Capture the cell that displays the provided text and extract its (X, Y) central coordinate. 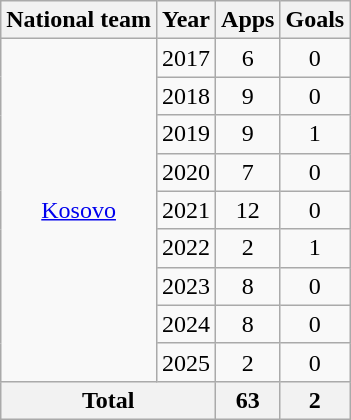
Kosovo (79, 210)
7 (248, 172)
Apps (248, 20)
2022 (186, 248)
2017 (186, 58)
2024 (186, 324)
2020 (186, 172)
Goals (315, 20)
63 (248, 400)
Total (108, 400)
6 (248, 58)
2021 (186, 210)
2018 (186, 96)
2019 (186, 134)
National team (79, 20)
2023 (186, 286)
2025 (186, 362)
12 (248, 210)
Year (186, 20)
